For the text-containing cell, return its midpoint in [x, y] coordinate format. 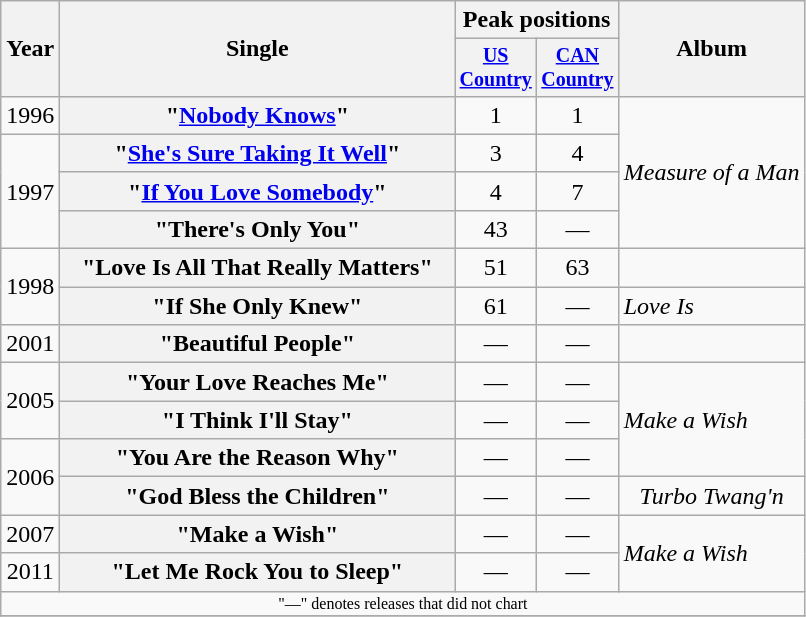
"Nobody Knows" [258, 115]
1996 [30, 115]
Love Is [712, 306]
2006 [30, 477]
3 [496, 153]
"There's Only You" [258, 229]
7 [578, 191]
"God Bless the Children" [258, 496]
63 [578, 268]
Turbo Twang'n [712, 496]
"—" denotes releases that did not chart [403, 603]
Year [30, 49]
61 [496, 306]
Album [712, 49]
Peak positions [536, 20]
"She's Sure Taking It Well" [258, 153]
"If She Only Knew" [258, 306]
1998 [30, 287]
43 [496, 229]
Single [258, 49]
51 [496, 268]
"Love Is All That Really Matters" [258, 268]
CAN Country [578, 68]
2007 [30, 534]
2005 [30, 401]
"Beautiful People" [258, 344]
"Make a Wish" [258, 534]
"Let Me Rock You to Sleep" [258, 572]
"Your Love Reaches Me" [258, 382]
2011 [30, 572]
"You Are the Reason Why" [258, 458]
"I Think I'll Stay" [258, 420]
1997 [30, 191]
US Country [496, 68]
2001 [30, 344]
Measure of a Man [712, 172]
"If You Love Somebody" [258, 191]
